Return the [X, Y] coordinate for the center point of the cell that contains the specified text.  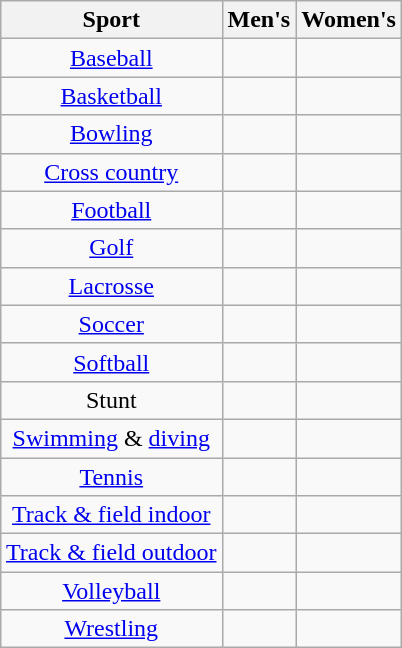
Stunt [112, 400]
Women's [349, 20]
Men's [259, 20]
Swimming & diving [112, 438]
Soccer [112, 324]
Track & field outdoor [112, 553]
Bowling [112, 134]
Wrestling [112, 629]
Baseball [112, 58]
Football [112, 210]
Sport [112, 20]
Track & field indoor [112, 515]
Volleyball [112, 591]
Basketball [112, 96]
Tennis [112, 477]
Cross country [112, 172]
Softball [112, 362]
Lacrosse [112, 286]
Golf [112, 248]
